Extract the [x, y] coordinate from the center of the cell holding the provided text.  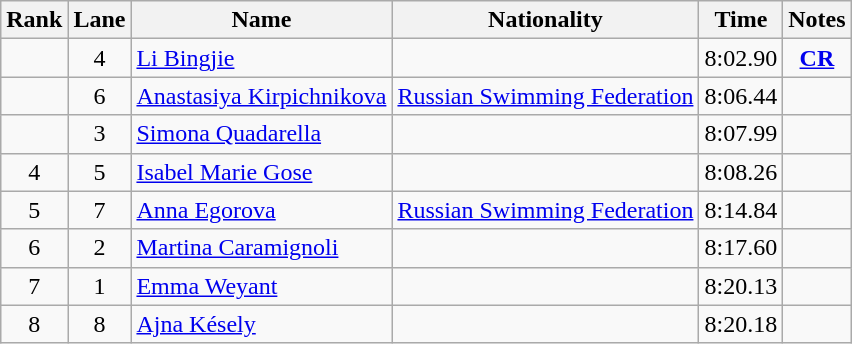
8:20.18 [741, 324]
Lane [100, 20]
Simona Quadarella [262, 134]
Li Bingjie [262, 58]
8:08.26 [741, 172]
Rank [34, 20]
8:20.13 [741, 286]
Time [741, 20]
Name [262, 20]
1 [100, 286]
Notes [817, 20]
2 [100, 248]
CR [817, 58]
8:14.84 [741, 210]
Martina Caramignoli [262, 248]
Nationality [546, 20]
Ajna Késely [262, 324]
Anastasiya Kirpichnikova [262, 96]
8:06.44 [741, 96]
3 [100, 134]
8:17.60 [741, 248]
8:07.99 [741, 134]
Anna Egorova [262, 210]
Emma Weyant [262, 286]
8:02.90 [741, 58]
Isabel Marie Gose [262, 172]
